Capture the cell that displays the provided text and extract its (X, Y) central coordinate. 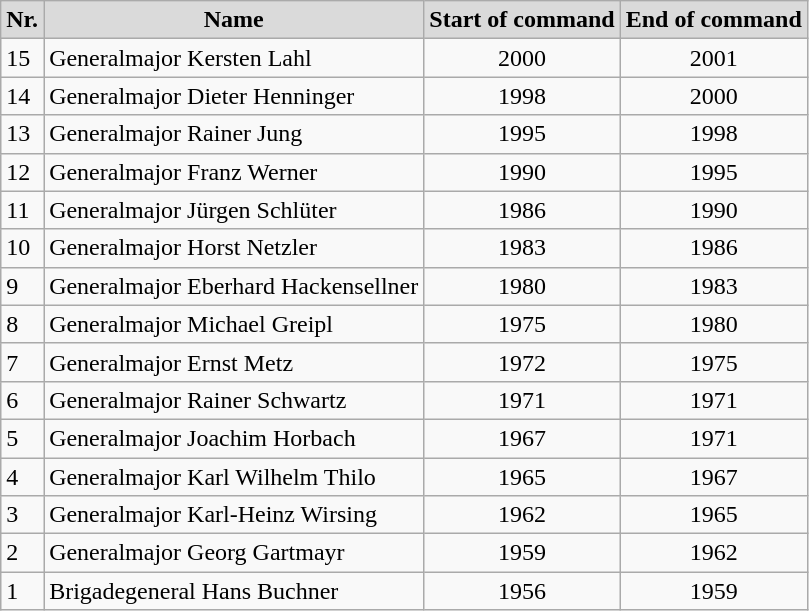
1 (22, 591)
Generalmajor Karl Wilhelm Thilo (234, 477)
15 (22, 58)
Generalmajor Michael Greipl (234, 324)
Generalmajor Rainer Schwartz (234, 400)
Generalmajor Rainer Jung (234, 134)
9 (22, 286)
Nr. (22, 20)
6 (22, 400)
Name (234, 20)
Generalmajor Dieter Henninger (234, 96)
2 (22, 553)
Generalmajor Georg Gartmayr (234, 553)
7 (22, 362)
Generalmajor Horst Netzler (234, 248)
12 (22, 172)
2001 (714, 58)
Generalmajor Jürgen Schlüter (234, 210)
Start of command (522, 20)
Generalmajor Eberhard Hackensellner (234, 286)
Generalmajor Franz Werner (234, 172)
Generalmajor Joachim Horbach (234, 438)
Brigadegeneral Hans Buchner (234, 591)
4 (22, 477)
Generalmajor Kersten Lahl (234, 58)
10 (22, 248)
8 (22, 324)
5 (22, 438)
Generalmajor Karl-Heinz Wirsing (234, 515)
13 (22, 134)
14 (22, 96)
1972 (522, 362)
1956 (522, 591)
11 (22, 210)
Generalmajor Ernst Metz (234, 362)
End of command (714, 20)
3 (22, 515)
